Extract the (X, Y) coordinate from the center of the cell holding the provided text.  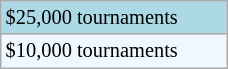
$10,000 tournaments (114, 51)
$25,000 tournaments (114, 17)
